Return [x, y] of the center of cell containing provided text 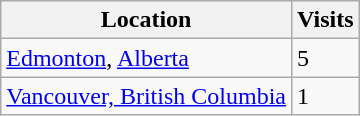
Visits [325, 20]
1 [325, 96]
5 [325, 58]
Location [146, 20]
Edmonton, Alberta [146, 58]
Vancouver, British Columbia [146, 96]
